Extract the [X, Y] coordinate from the center of the cell holding the provided text.  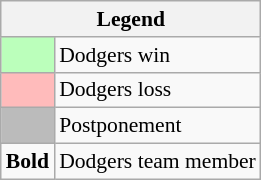
Dodgers team member [158, 162]
Legend [131, 19]
Dodgers loss [158, 90]
Postponement [158, 126]
Bold [28, 162]
Dodgers win [158, 55]
